Find where the given text appears and provide that cell's center as [X, Y] coordinate. 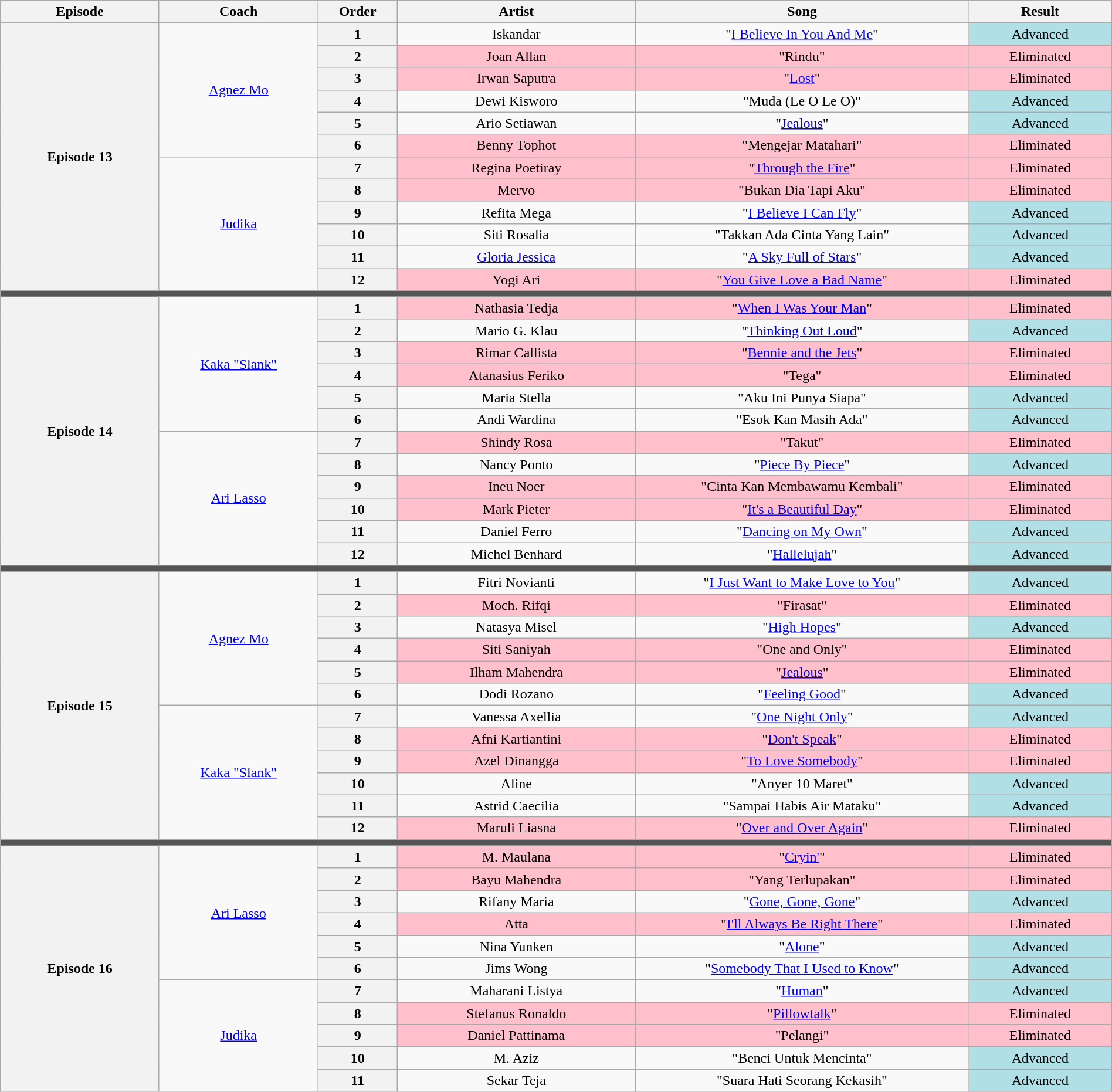
"It's a Beautiful Day" [802, 509]
"Firasat" [802, 605]
"Gone, Gone, Gone" [802, 901]
"Esok Kan Masih Ada" [802, 420]
"Dancing on My Own" [802, 531]
Regina Poetiray [516, 168]
Mervo [516, 190]
"Feeling Good" [802, 694]
"Cinta Kan Membawamu Kembali" [802, 487]
"Human" [802, 991]
Bayu Mahendra [516, 879]
Irwan Saputra [516, 79]
"Aku Ini Punya Siapa" [802, 398]
"I'll Always Be Right There" [802, 924]
Nina Yunken [516, 946]
"One Night Only" [802, 717]
"Thinking Out Loud" [802, 331]
Coach [238, 12]
"Benci Untuk Mencinta" [802, 1058]
"Takkan Ada Cinta Yang Lain" [802, 235]
"Over and Over Again" [802, 828]
Sekar Teja [516, 1080]
Atanasius Feriko [516, 375]
Stefanus Ronaldo [516, 1013]
"You Give Love a Bad Name" [802, 280]
Jims Wong [516, 969]
"Hallelujah" [802, 554]
"Mengejar Matahari" [802, 145]
Dodi Rozano [516, 694]
"Takut" [802, 442]
Artist [516, 12]
Benny Tophot [516, 145]
"Yang Terlupakan" [802, 879]
"I Just Want to Make Love to You" [802, 582]
Episode [80, 12]
Ilham Mahendra [516, 672]
Michel Benhard [516, 554]
"Cryin'" [802, 857]
Episode 14 [80, 432]
Gloria Jessica [516, 257]
Vanessa Axellia [516, 717]
Iskandar [516, 34]
Ineu Noer [516, 487]
Natasya Misel [516, 628]
"Bennie and the Jets" [802, 353]
Astrid Caecilia [516, 806]
"I Believe In You And Me" [802, 34]
Nathasia Tedja [516, 308]
M. Maulana [516, 857]
"Through the Fire" [802, 168]
Episode 13 [80, 157]
Joan Allan [516, 56]
M. Aziz [516, 1058]
"Tega" [802, 375]
Shindy Rosa [516, 442]
Andi Wardina [516, 420]
"Anyer 10 Maret" [802, 784]
Mark Pieter [516, 509]
Ario Setiawan [516, 123]
"Somebody That I Used to Know" [802, 969]
"Pillowtalk" [802, 1013]
Result [1040, 12]
"Pelangi" [802, 1036]
Dewi Kisworo [516, 101]
"Alone" [802, 946]
"Piece By Piece" [802, 464]
"To Love Somebody" [802, 761]
Yogi Ari [516, 280]
Moch. Rifqi [516, 605]
Maruli Liasna [516, 828]
Episode 16 [80, 969]
"Rindu" [802, 56]
"A Sky Full of Stars" [802, 257]
"Sampai Habis Air Mataku" [802, 806]
Siti Rosalia [516, 235]
"Bukan Dia Tapi Aku" [802, 190]
Fitri Novianti [516, 582]
"Suara Hati Seorang Kekasih" [802, 1080]
"Don't Speak" [802, 739]
Daniel Pattinama [516, 1036]
Refita Mega [516, 212]
Rifany Maria [516, 901]
Aline [516, 784]
Atta [516, 924]
Song [802, 12]
Nancy Ponto [516, 464]
Maharani Listya [516, 991]
Mario G. Klau [516, 331]
"I Believe I Can Fly" [802, 212]
Episode 15 [80, 705]
"Muda (Le O Le O)" [802, 101]
Maria Stella [516, 398]
Rimar Callista [516, 353]
"When I Was Your Man" [802, 308]
Azel Dinangga [516, 761]
"One and Only" [802, 650]
Order [358, 12]
"High Hopes" [802, 628]
Afni Kartiantini [516, 739]
Siti Saniyah [516, 650]
Daniel Ferro [516, 531]
"Lost" [802, 79]
